Return (x, y) of the center of cell containing provided text 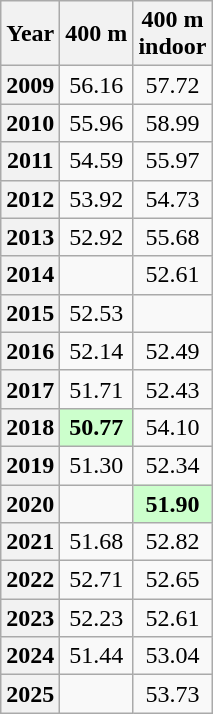
55.97 (172, 161)
52.49 (172, 351)
2010 (30, 123)
2009 (30, 85)
2013 (30, 237)
2015 (30, 313)
58.99 (172, 123)
50.77 (96, 427)
52.23 (96, 618)
2011 (30, 161)
52.14 (96, 351)
400 mindoor (172, 34)
2019 (30, 465)
2024 (30, 656)
2018 (30, 427)
51.30 (96, 465)
54.59 (96, 161)
55.96 (96, 123)
52.34 (172, 465)
51.90 (172, 503)
2025 (30, 694)
2022 (30, 580)
51.68 (96, 542)
53.92 (96, 199)
51.44 (96, 656)
53.04 (172, 656)
54.73 (172, 199)
51.71 (96, 389)
52.92 (96, 237)
2012 (30, 199)
57.72 (172, 85)
400 m (96, 34)
2014 (30, 275)
Year (30, 34)
52.71 (96, 580)
56.16 (96, 85)
52.43 (172, 389)
52.53 (96, 313)
53.73 (172, 694)
2021 (30, 542)
2017 (30, 389)
2020 (30, 503)
55.68 (172, 237)
2023 (30, 618)
2016 (30, 351)
52.65 (172, 580)
54.10 (172, 427)
52.82 (172, 542)
